Pinpoint the cell where the given text exists, returning its [X, Y] midpoint coordinate. 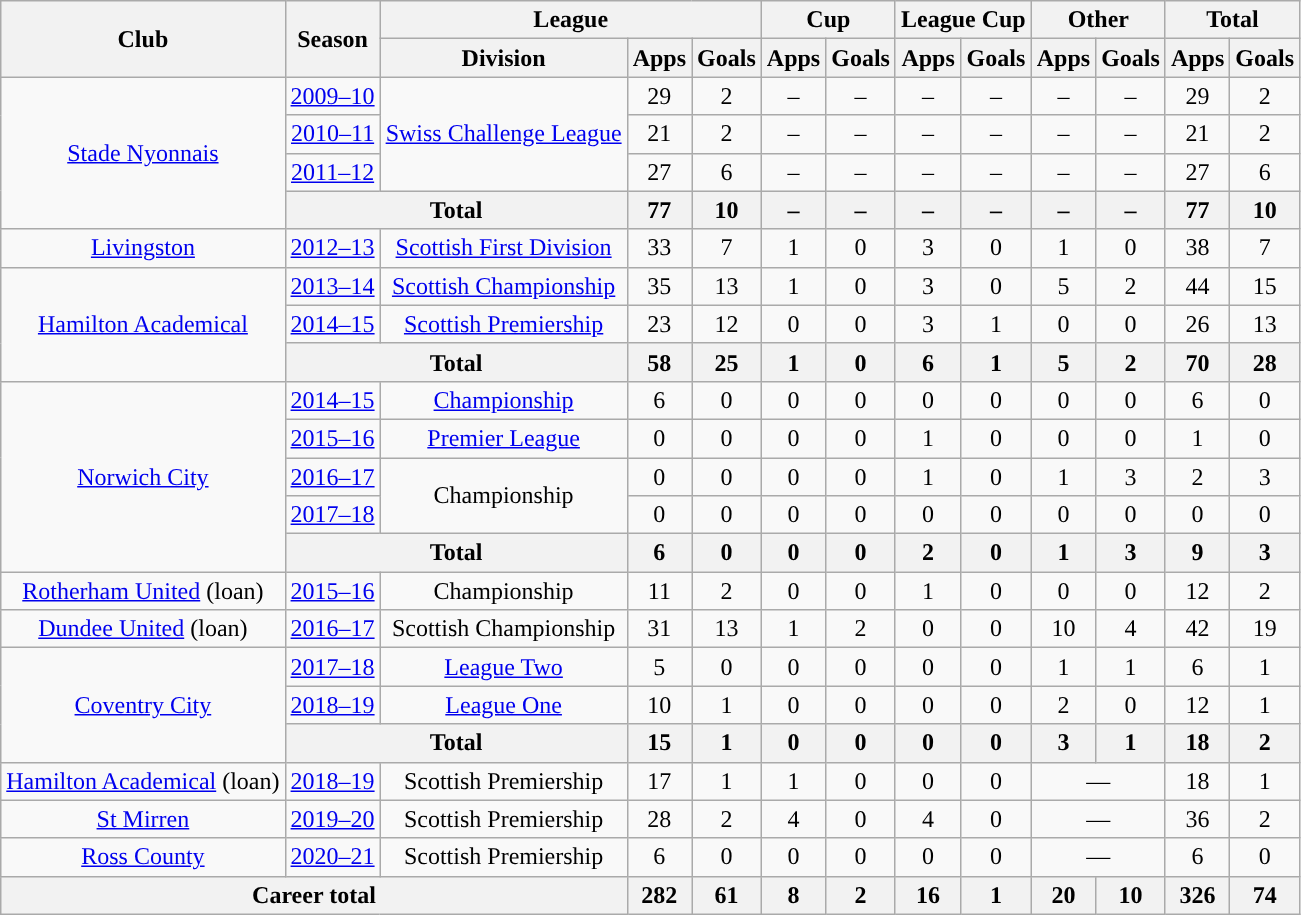
Premier League [504, 438]
33 [659, 248]
58 [659, 362]
Rotherham United (loan) [143, 591]
326 [1197, 895]
38 [1197, 248]
23 [659, 324]
42 [1197, 629]
League [570, 20]
Cup [828, 20]
League One [504, 705]
Coventry City [143, 705]
20 [1063, 895]
Swiss Challenge League [504, 134]
St Mirren [143, 819]
2013–14 [332, 286]
26 [1197, 324]
Other [1098, 20]
25 [727, 362]
282 [659, 895]
League Two [504, 667]
31 [659, 629]
2011–12 [332, 172]
44 [1197, 286]
Hamilton Academical [143, 324]
Livingston [143, 248]
61 [727, 895]
17 [659, 781]
19 [1265, 629]
2009–10 [332, 96]
16 [928, 895]
Stade Nyonnais [143, 153]
74 [1265, 895]
Club [143, 39]
8 [793, 895]
Dundee United (loan) [143, 629]
36 [1197, 819]
Division [504, 58]
2020–21 [332, 857]
9 [1197, 553]
2012–13 [332, 248]
Scottish First Division [504, 248]
Season [332, 39]
Hamilton Academical (loan) [143, 781]
Career total [314, 895]
11 [659, 591]
Norwich City [143, 476]
35 [659, 286]
70 [1197, 362]
2010–11 [332, 134]
2019–20 [332, 819]
League Cup [963, 20]
Ross County [143, 857]
